Scan for the cell matching the given text and deliver its [x, y] coordinate at center. 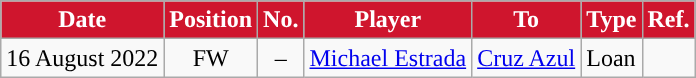
FW [211, 58]
Date [82, 20]
Loan [612, 58]
No. [281, 20]
Position [211, 20]
– [281, 58]
Ref. [668, 20]
16 August 2022 [82, 58]
Player [388, 20]
Type [612, 20]
To [526, 20]
Michael Estrada [388, 58]
Cruz Azul [526, 58]
